Find where the given text appears and provide that cell's center as (X, Y) coordinate. 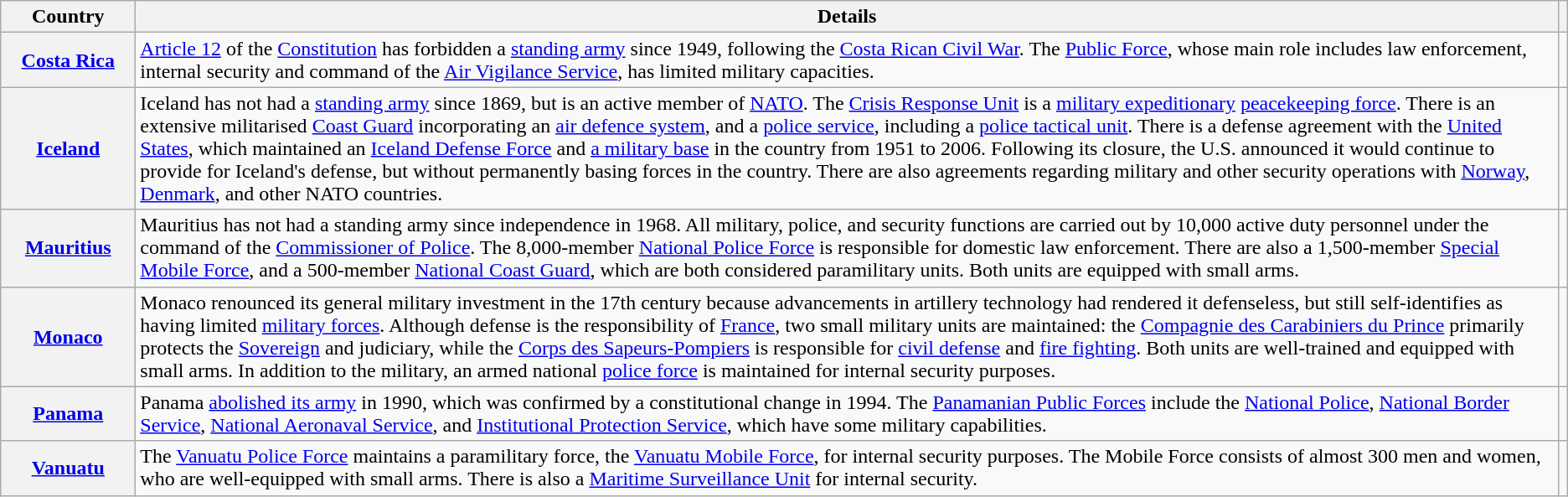
Country (69, 17)
Details (847, 17)
Iceland (69, 148)
Monaco (69, 337)
Costa Rica (69, 60)
Mauritius (69, 248)
Vanuatu (69, 468)
Panama (69, 414)
